From the cell containing the given text, extract its center point as [X, Y] coordinate. 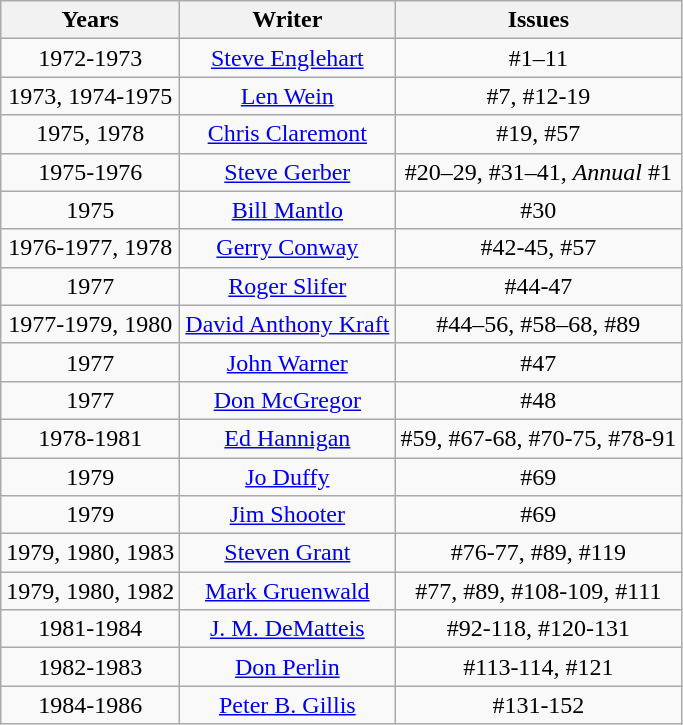
#113-114, #121 [538, 667]
#20–29, #31–41, Annual #1 [538, 172]
Jim Shooter [288, 515]
#76-77, #89, #119 [538, 553]
Steve Gerber [288, 172]
David Anthony Kraft [288, 324]
Don Perlin [288, 667]
Steve Englehart [288, 58]
#44–56, #58–68, #89 [538, 324]
1977-1979, 1980 [90, 324]
1978-1981 [90, 438]
Gerry Conway [288, 248]
#59, #67-68, #70-75, #78-91 [538, 438]
Bill Mantlo [288, 210]
#30 [538, 210]
#92-118, #120-131 [538, 629]
#48 [538, 400]
1973, 1974-1975 [90, 96]
1972-1973 [90, 58]
1979, 1980, 1982 [90, 591]
Don McGregor [288, 400]
J. M. DeMatteis [288, 629]
#47 [538, 362]
John Warner [288, 362]
Writer [288, 20]
Len Wein [288, 96]
Issues [538, 20]
#1–11 [538, 58]
#19, #57 [538, 134]
#7, #12-19 [538, 96]
1982-1983 [90, 667]
1976-1977, 1978 [90, 248]
Chris Claremont [288, 134]
Steven Grant [288, 553]
Roger Slifer [288, 286]
#77, #89, #108-109, #111 [538, 591]
#44-47 [538, 286]
Ed Hannigan [288, 438]
#131-152 [538, 705]
1984-1986 [90, 705]
Peter B. Gillis [288, 705]
Mark Gruenwald [288, 591]
1979, 1980, 1983 [90, 553]
1975 [90, 210]
#42-45, #57 [538, 248]
1975, 1978 [90, 134]
Years [90, 20]
1981-1984 [90, 629]
Jo Duffy [288, 477]
1975-1976 [90, 172]
